Return (X, Y) of the center of cell containing provided text 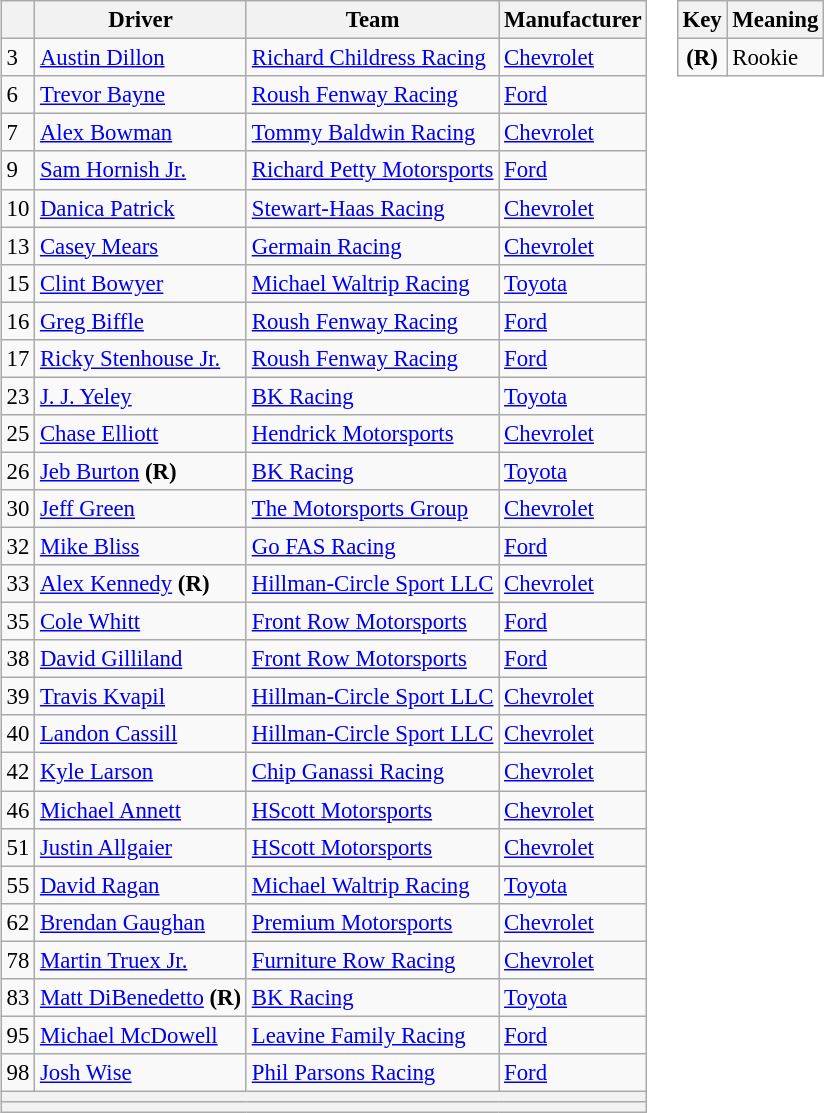
Richard Childress Racing (372, 58)
9 (18, 170)
16 (18, 321)
Phil Parsons Racing (372, 1073)
The Motorsports Group (372, 509)
40 (18, 734)
Germain Racing (372, 246)
35 (18, 622)
Leavine Family Racing (372, 1035)
Justin Allgaier (141, 847)
Jeff Green (141, 509)
10 (18, 208)
25 (18, 434)
Greg Biffle (141, 321)
33 (18, 584)
Manufacturer (573, 20)
Martin Truex Jr. (141, 960)
98 (18, 1073)
Team (372, 20)
Austin Dillon (141, 58)
62 (18, 922)
32 (18, 546)
Chip Ganassi Racing (372, 772)
55 (18, 885)
17 (18, 358)
Josh Wise (141, 1073)
Premium Motorsports (372, 922)
Alex Kennedy (R) (141, 584)
Michael Annett (141, 809)
Chase Elliott (141, 434)
Clint Bowyer (141, 283)
Stewart-Haas Racing (372, 208)
6 (18, 95)
3 (18, 58)
David Gilliland (141, 659)
38 (18, 659)
83 (18, 997)
Kyle Larson (141, 772)
Casey Mears (141, 246)
Sam Hornish Jr. (141, 170)
J. J. Yeley (141, 396)
15 (18, 283)
Cole Whitt (141, 622)
23 (18, 396)
Brendan Gaughan (141, 922)
Driver (141, 20)
Ricky Stenhouse Jr. (141, 358)
Mike Bliss (141, 546)
Rookie (776, 58)
Key (702, 20)
26 (18, 471)
Michael McDowell (141, 1035)
Tommy Baldwin Racing (372, 133)
13 (18, 246)
46 (18, 809)
39 (18, 697)
Trevor Bayne (141, 95)
Danica Patrick (141, 208)
42 (18, 772)
David Ragan (141, 885)
78 (18, 960)
Hendrick Motorsports (372, 434)
(R) (702, 58)
Richard Petty Motorsports (372, 170)
Go FAS Racing (372, 546)
Jeb Burton (R) (141, 471)
7 (18, 133)
30 (18, 509)
Travis Kvapil (141, 697)
Matt DiBenedetto (R) (141, 997)
Alex Bowman (141, 133)
Landon Cassill (141, 734)
Meaning (776, 20)
51 (18, 847)
95 (18, 1035)
Furniture Row Racing (372, 960)
